Determine the [x, y] coordinate at the center of the cell enclosing the given text.  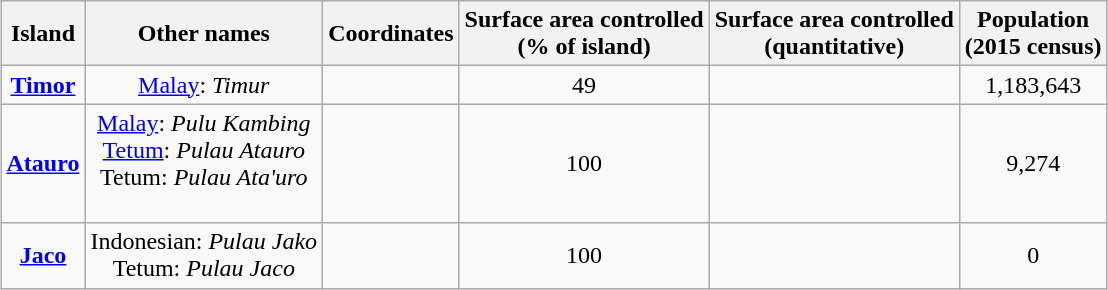
0 [1033, 256]
1,183,643 [1033, 85]
Timor [43, 85]
Atauro [43, 164]
Indonesian: Pulau Jako Tetum: Pulau Jaco [204, 256]
Population(2015 census) [1033, 34]
Malay: Pulu Kambing Tetum: Pulau Atauro Tetum: Pulau Ata'uro [204, 164]
9,274 [1033, 164]
Island [43, 34]
Other names [204, 34]
Coordinates [391, 34]
Surface area controlled(% of island) [584, 34]
Jaco [43, 256]
Malay: Timur [204, 85]
49 [584, 85]
Surface area controlled(quantitative) [834, 34]
